From the cell containing the given text, extract its center point as (x, y) coordinate. 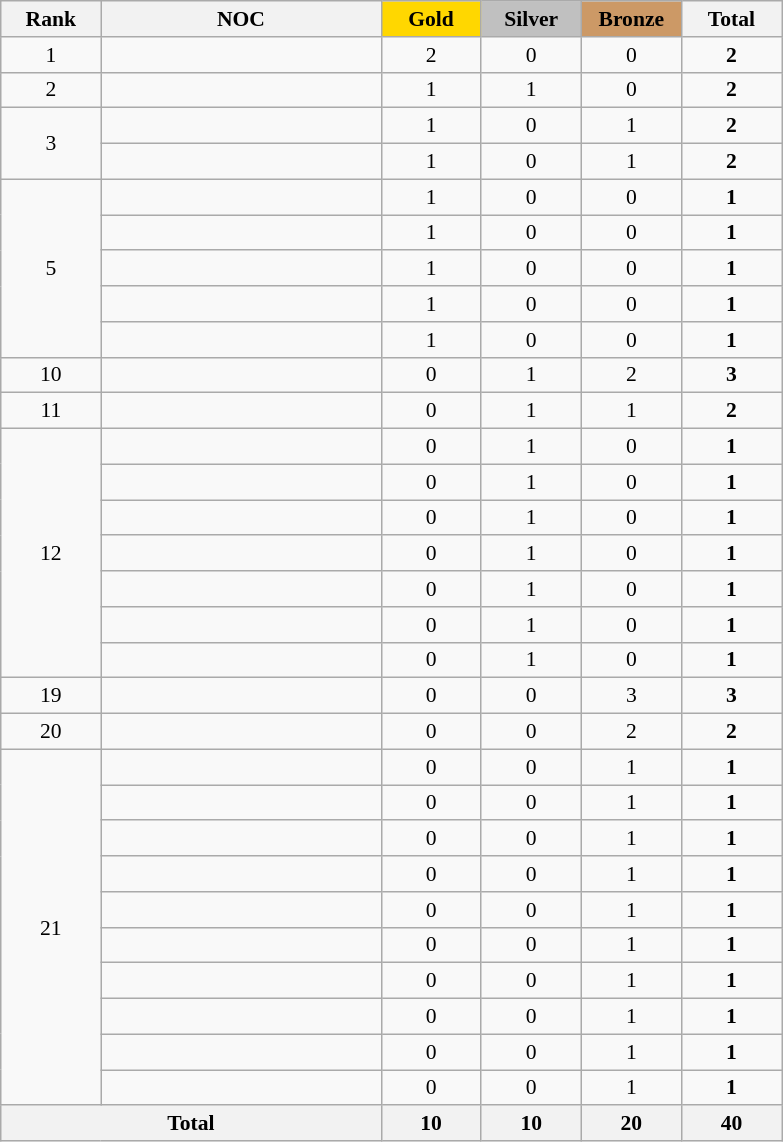
19 (51, 696)
NOC (241, 19)
Gold (431, 19)
12 (51, 554)
Rank (51, 19)
21 (51, 927)
Silver (531, 19)
5 (51, 268)
11 (51, 411)
Bronze (631, 19)
40 (731, 1124)
